Capture the cell that displays the provided text and extract its [X, Y] central coordinate. 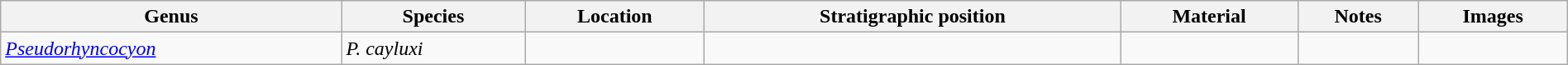
Genus [171, 17]
Stratigraphic position [913, 17]
Images [1493, 17]
Material [1209, 17]
Pseudorhyncocyon [171, 48]
Notes [1358, 17]
Species [433, 17]
Location [615, 17]
P. cayluxi [433, 48]
